From the cell containing the given text, extract its center point as (X, Y) coordinate. 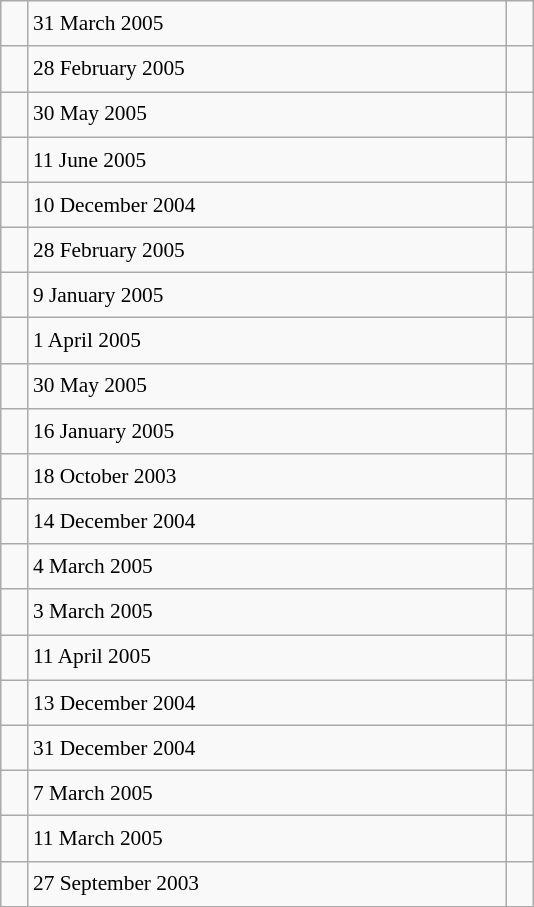
13 December 2004 (267, 702)
4 March 2005 (267, 566)
11 April 2005 (267, 658)
27 September 2003 (267, 884)
14 December 2004 (267, 522)
11 March 2005 (267, 838)
16 January 2005 (267, 430)
1 April 2005 (267, 340)
18 October 2003 (267, 476)
7 March 2005 (267, 792)
11 June 2005 (267, 160)
31 March 2005 (267, 24)
3 March 2005 (267, 612)
9 January 2005 (267, 296)
31 December 2004 (267, 748)
10 December 2004 (267, 204)
